Capture the cell that displays the provided text and extract its [x, y] central coordinate. 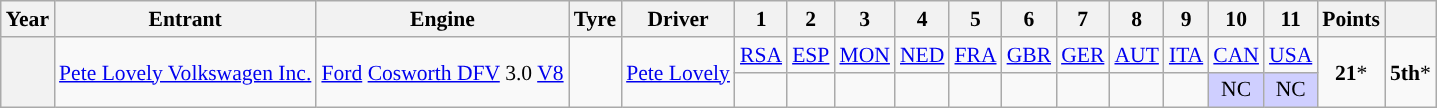
7 [1082, 19]
3 [864, 19]
CAN [1236, 55]
10 [1236, 19]
Driver [678, 19]
1 [761, 19]
Engine [442, 19]
NED [922, 55]
9 [1186, 19]
21* [1351, 72]
GBR [1030, 55]
Tyre [595, 19]
MON [864, 55]
Pete Lovely Volkswagen Inc. [185, 72]
GER [1082, 55]
Points [1351, 19]
Entrant [185, 19]
RSA [761, 55]
Ford Cosworth DFV 3.0 V8 [442, 72]
Pete Lovely [678, 72]
USA [1290, 55]
ESP [810, 55]
4 [922, 19]
5th* [1410, 72]
5 [975, 19]
11 [1290, 19]
ITA [1186, 55]
6 [1030, 19]
AUT [1136, 55]
Year [28, 19]
2 [810, 19]
FRA [975, 55]
8 [1136, 19]
